Determine the [x, y] coordinate at the center of the cell enclosing the given text.  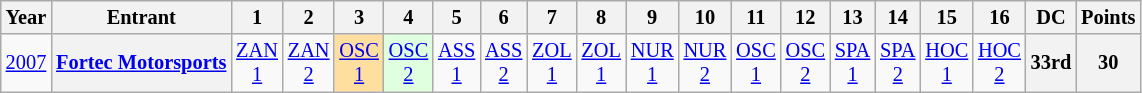
16 [1000, 17]
33rd [1051, 63]
12 [806, 17]
HOC1 [946, 63]
9 [652, 17]
10 [706, 17]
2 [309, 17]
ASS1 [456, 63]
HOC2 [1000, 63]
7 [552, 17]
8 [602, 17]
11 [756, 17]
13 [852, 17]
Points [1108, 17]
Year [26, 17]
1 [257, 17]
NUR1 [652, 63]
SPA1 [852, 63]
4 [408, 17]
14 [898, 17]
3 [358, 17]
NUR2 [706, 63]
30 [1108, 63]
6 [504, 17]
5 [456, 17]
ZAN1 [257, 63]
SPA2 [898, 63]
ZAN2 [309, 63]
Entrant [141, 17]
Fortec Motorsports [141, 63]
15 [946, 17]
DC [1051, 17]
ASS2 [504, 63]
2007 [26, 63]
